Extract the (X, Y) coordinate from the center of the cell holding the provided text.  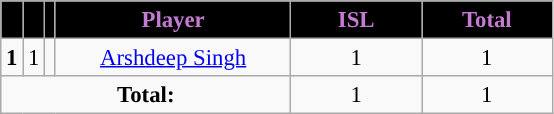
Total: (146, 95)
Arshdeep Singh (173, 58)
Player (173, 20)
ISL (356, 20)
Total (488, 20)
